Locate the cell with the specified text and output its [X, Y] center coordinate. 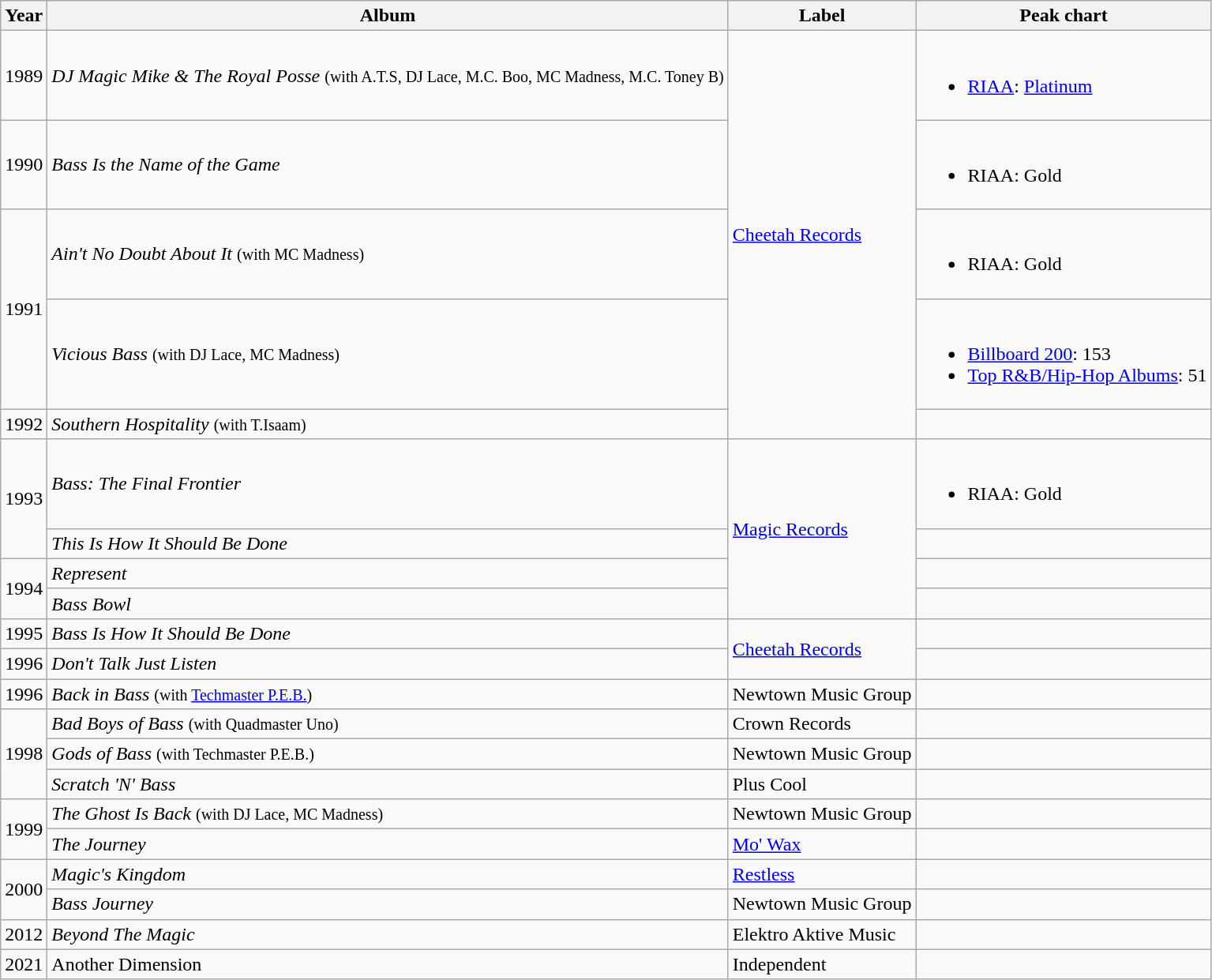
DJ Magic Mike & The Royal Posse (with A.T.S, DJ Lace, M.C. Boo, MC Madness, M.C. Toney B) [388, 76]
Don't Talk Just Listen [388, 663]
2000 [24, 889]
Bass Journey [388, 904]
Gods of Bass (with Techmaster P.E.B.) [388, 754]
Represent [388, 573]
Restless [822, 874]
Year [24, 16]
Peak chart [1064, 16]
1990 [24, 164]
Magic's Kingdom [388, 874]
2021 [24, 964]
The Journey [388, 844]
Bass Bowl [388, 603]
Southern Hospitality (with T.Isaam) [388, 424]
1994 [24, 588]
Billboard 200: 153Top R&B/Hip-Hop Albums: 51 [1064, 354]
This Is How It Should Be Done [388, 543]
2012 [24, 934]
Album [388, 16]
Independent [822, 964]
1993 [24, 499]
1998 [24, 754]
Crown Records [822, 724]
Ain't No Doubt About It (with MC Madness) [388, 254]
Vicious Bass (with DJ Lace, MC Madness) [388, 354]
Magic Records [822, 529]
Label [822, 16]
Bass Is the Name of the Game [388, 164]
Mo' Wax [822, 844]
1999 [24, 829]
Beyond The Magic [388, 934]
Bass Is How It Should Be Done [388, 633]
Scratch 'N' Bass [388, 784]
1995 [24, 633]
The Ghost Is Back (with DJ Lace, MC Madness) [388, 814]
Bass: The Final Frontier [388, 483]
Another Dimension [388, 964]
1992 [24, 424]
1989 [24, 76]
RIAA: Platinum [1064, 76]
Plus Cool [822, 784]
Elektro Aktive Music [822, 934]
Back in Bass (with Techmaster P.E.B.) [388, 694]
Bad Boys of Bass (with Quadmaster Uno) [388, 724]
1991 [24, 310]
